Search for the cell housing the specified text and yield its [X, Y] center coordinate. 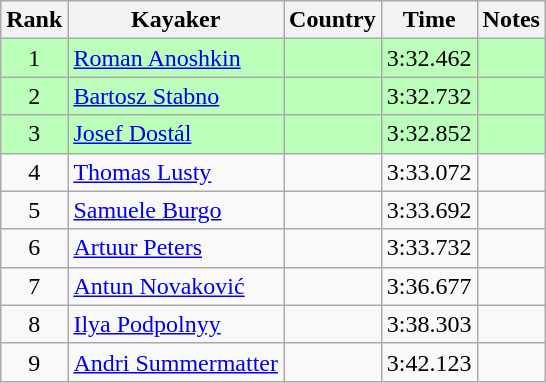
3:38.303 [429, 324]
2 [34, 96]
4 [34, 172]
3:33.692 [429, 210]
3:36.677 [429, 286]
1 [34, 58]
3:33.072 [429, 172]
Artuur Peters [176, 248]
Ilya Podpolnyy [176, 324]
3:32.852 [429, 134]
Bartosz Stabno [176, 96]
Notes [511, 20]
3:32.732 [429, 96]
9 [34, 362]
Thomas Lusty [176, 172]
Samuele Burgo [176, 210]
6 [34, 248]
Antun Novaković [176, 286]
Josef Dostál [176, 134]
Country [333, 20]
3:33.732 [429, 248]
Time [429, 20]
7 [34, 286]
8 [34, 324]
Roman Anoshkin [176, 58]
Andri Summermatter [176, 362]
3:32.462 [429, 58]
Kayaker [176, 20]
5 [34, 210]
Rank [34, 20]
3:42.123 [429, 362]
3 [34, 134]
